Provide the [x, y] coordinate of the cell's center where the given text is located.  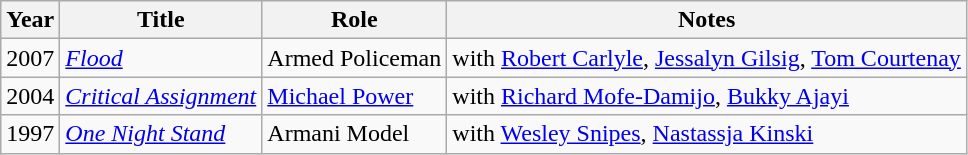
with Richard Mofe-Damijo, Bukky Ajayi [707, 96]
Critical Assignment [161, 96]
Flood [161, 58]
Year [30, 20]
1997 [30, 134]
2007 [30, 58]
with Wesley Snipes, Nastassja Kinski [707, 134]
One Night Stand [161, 134]
Notes [707, 20]
Michael Power [354, 96]
Armed Policeman [354, 58]
Title [161, 20]
with Robert Carlyle, Jessalyn Gilsig, Tom Courtenay [707, 58]
Armani Model [354, 134]
2004 [30, 96]
Role [354, 20]
